Locate the cell with the specified text and output its (x, y) center coordinate. 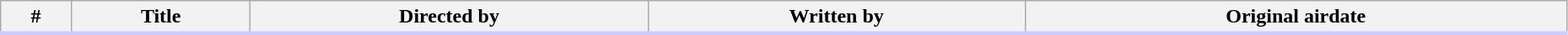
Title (160, 17)
Directed by (449, 17)
Written by (837, 17)
Original airdate (1296, 17)
# (36, 17)
